Search for the cell housing the specified text and yield its (x, y) center coordinate. 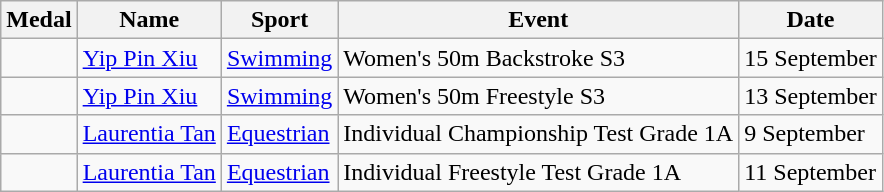
Event (538, 20)
Women's 50m Freestyle S3 (538, 96)
Name (149, 20)
9 September (811, 134)
Individual Championship Test Grade 1A (538, 134)
Women's 50m Backstroke S3 (538, 58)
11 September (811, 172)
Date (811, 20)
Sport (279, 20)
13 September (811, 96)
Medal (39, 20)
Individual Freestyle Test Grade 1A (538, 172)
15 September (811, 58)
